Output the (x, y) coordinate of the center of the cell containing the given text.  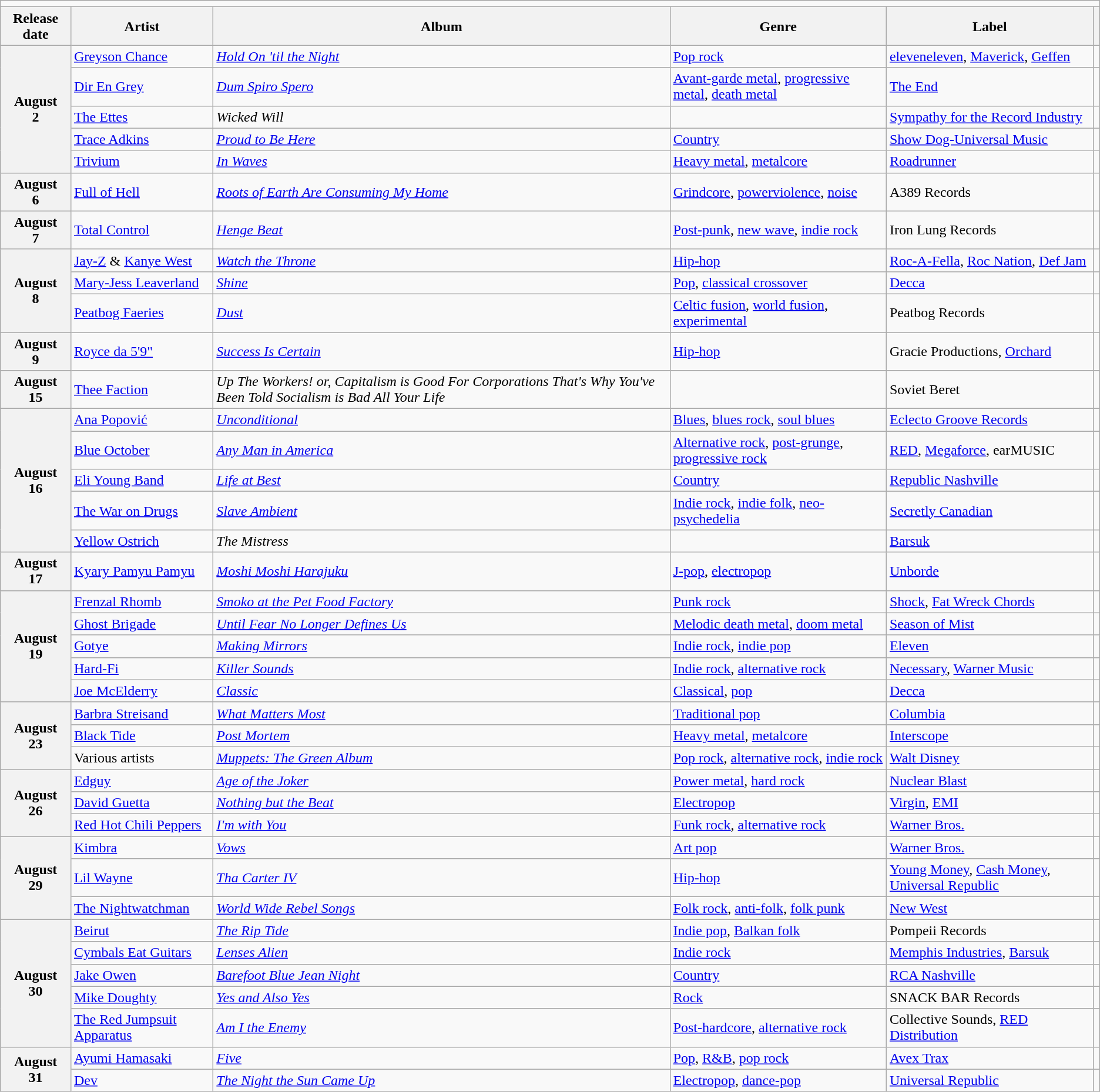
Indie rock, alternative rock (778, 668)
Funk rock, alternative rock (778, 825)
Edguy (142, 781)
Henge Beat (442, 230)
Various artists (142, 758)
Blues, blues rock, soul blues (778, 420)
J-pop, electropop (778, 571)
August19 (36, 646)
Memphis Industries, Barsuk (990, 953)
Tha Carter IV (442, 878)
Am I the Enemy (442, 1028)
Pop rock, alternative rock, indie rock (778, 758)
Blue October (142, 450)
Electropop, dance-pop (778, 1080)
Pop rock (778, 56)
Folk rock, anti-folk, folk punk (778, 908)
Any Man in America (442, 450)
Interscope (990, 735)
Roots of Earth Are Consuming My Home (442, 191)
Young Money, Cash Money, Universal Republic (990, 878)
Wicked Will (442, 117)
Indie pop, Balkan folk (778, 930)
Indie rock, indie folk, neo-psychedelia (778, 511)
August23 (36, 735)
I'm with You (442, 825)
Proud to Be Here (442, 139)
Dev (142, 1080)
Life at Best (442, 481)
Sympathy for the Record Industry (990, 117)
Label (990, 26)
Vows (442, 848)
Unconditional (442, 420)
RED, Megaforce, earMUSIC (990, 450)
Genre (778, 26)
Red Hot Chili Peppers (142, 825)
Gotye (142, 646)
Art pop (778, 848)
Punk rock (778, 602)
August7 (36, 230)
Yes and Also Yes (442, 997)
Total Control (142, 230)
Yellow Ostrich (142, 541)
The End (990, 87)
Kyary Pamyu Pamyu (142, 571)
Cymbals Eat Guitars (142, 953)
The Night the Sun Came Up (442, 1080)
August15 (36, 390)
Jake Owen (142, 975)
Kimbra (142, 848)
Electropop (778, 803)
Unborde (990, 571)
August16 (36, 481)
RCA Nashville (990, 975)
Lil Wayne (142, 878)
Shine (442, 283)
Barsuk (990, 541)
eleveneleven, Maverick, Geffen (990, 56)
Iron Lung Records (990, 230)
The Rip Tide (442, 930)
Power metal, hard rock (778, 781)
The Ettes (142, 117)
Smoko at the Pet Food Factory (442, 602)
Slave Ambient (442, 511)
Republic Nashville (990, 481)
Necessary, Warner Music (990, 668)
Artist (142, 26)
SNACK BAR Records (990, 997)
Barbra Streisand (142, 713)
Muppets: The Green Album (442, 758)
Dum Spiro Spero (442, 87)
Beirut (142, 930)
Peatbog Faeries (142, 313)
Until Fear No Longer Defines Us (442, 624)
Release date (36, 26)
August9 (36, 351)
Grindcore, powerviolence, noise (778, 191)
Mike Doughty (142, 997)
Royce da 5'9" (142, 351)
The Mistress (442, 541)
Walt Disney (990, 758)
Post Mortem (442, 735)
Rock (778, 997)
August30 (36, 983)
Peatbog Records (990, 313)
Collective Sounds, RED Distribution (990, 1028)
Traditional pop (778, 713)
A389 Records (990, 191)
Hard-Fi (142, 668)
Post-hardcore, alternative rock (778, 1028)
Greyson Chance (142, 56)
Pop, classical crossover (778, 283)
In Waves (442, 162)
Shock, Fat Wreck Chords (990, 602)
Barefoot Blue Jean Night (442, 975)
Ayumi Hamasaki (142, 1058)
Pompeii Records (990, 930)
New West (990, 908)
Avant-garde metal, progressive metal, death metal (778, 87)
Secretly Canadian (990, 511)
Mary-Jess Leaverland (142, 283)
Hold On 'til the Night (442, 56)
Nothing but the Beat (442, 803)
Age of the Joker (442, 781)
Full of Hell (142, 191)
Lenses Alien (442, 953)
Dust (442, 313)
Classical, pop (778, 691)
Black Tide (142, 735)
August17 (36, 571)
Ana Popović (142, 420)
Watch the Throne (442, 260)
August2 (36, 109)
Eclecto Groove Records (990, 420)
Columbia (990, 713)
Making Mirrors (442, 646)
Classic (442, 691)
Album (442, 26)
Dir En Grey (142, 87)
August8 (36, 290)
Up The Workers! or, Capitalism is Good For Corporations That's Why You've Been Told Socialism is Bad All Your Life (442, 390)
Soviet Beret (990, 390)
August31 (36, 1069)
Five (442, 1058)
Killer Sounds (442, 668)
Trivium (142, 162)
Eli Young Band (142, 481)
The War on Drugs (142, 511)
Alternative rock, post-grunge, progressive rock (778, 450)
Pop, R&B, pop rock (778, 1058)
Joe McElderry (142, 691)
Gracie Productions, Orchard (990, 351)
The Nightwatchman (142, 908)
August29 (36, 878)
Trace Adkins (142, 139)
Frenzal Rhomb (142, 602)
August6 (36, 191)
Jay-Z & Kanye West (142, 260)
Roadrunner (990, 162)
Thee Faction (142, 390)
Indie rock, indie pop (778, 646)
Avex Trax (990, 1058)
David Guetta (142, 803)
What Matters Most (442, 713)
Show Dog-Universal Music (990, 139)
Moshi Moshi Harajuku (442, 571)
Success Is Certain (442, 351)
The Red Jumpsuit Apparatus (142, 1028)
Nuclear Blast (990, 781)
Ghost Brigade (142, 624)
Celtic fusion, world fusion, experimental (778, 313)
Melodic death metal, doom metal (778, 624)
August26 (36, 803)
Indie rock (778, 953)
Universal Republic (990, 1080)
Post-punk, new wave, indie rock (778, 230)
Season of Mist (990, 624)
Virgin, EMI (990, 803)
Roc-A-Fella, Roc Nation, Def Jam (990, 260)
Eleven (990, 646)
World Wide Rebel Songs (442, 908)
